From the cell containing the given text, extract its center point as [x, y] coordinate. 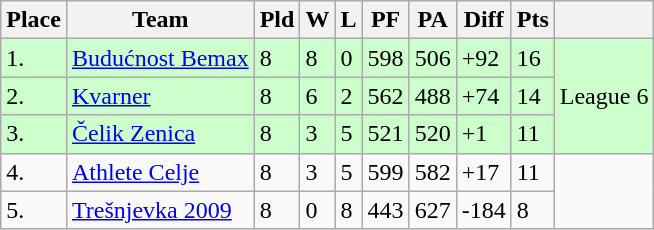
4. [34, 172]
Trešnjevka 2009 [160, 210]
Kvarner [160, 96]
598 [386, 58]
-184 [484, 210]
+17 [484, 172]
W [318, 20]
Pts [532, 20]
Team [160, 20]
Budućnost Bemax [160, 58]
+92 [484, 58]
+74 [484, 96]
520 [432, 134]
2 [348, 96]
16 [532, 58]
+1 [484, 134]
599 [386, 172]
582 [432, 172]
3. [34, 134]
Athlete Celje [160, 172]
PF [386, 20]
Pld [277, 20]
6 [318, 96]
Diff [484, 20]
506 [432, 58]
562 [386, 96]
5. [34, 210]
L [348, 20]
Place [34, 20]
Čelik Zenica [160, 134]
PA [432, 20]
627 [432, 210]
488 [432, 96]
443 [386, 210]
1. [34, 58]
521 [386, 134]
2. [34, 96]
14 [532, 96]
League 6 [604, 96]
